Pinpoint the cell where the given text exists, returning its (X, Y) midpoint coordinate. 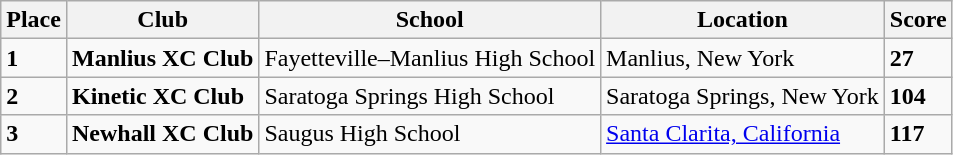
117 (918, 134)
104 (918, 96)
Manlius XC Club (162, 58)
Newhall XC Club (162, 134)
27 (918, 58)
Location (743, 20)
Place (34, 20)
3 (34, 134)
Saratoga Springs, New York (743, 96)
School (430, 20)
Saratoga Springs High School (430, 96)
Fayetteville–Manlius High School (430, 58)
Santa Clarita, California (743, 134)
Manlius, New York (743, 58)
Score (918, 20)
1 (34, 58)
Saugus High School (430, 134)
2 (34, 96)
Kinetic XC Club (162, 96)
Club (162, 20)
